Find where the given text appears and provide that cell's center as [x, y] coordinate. 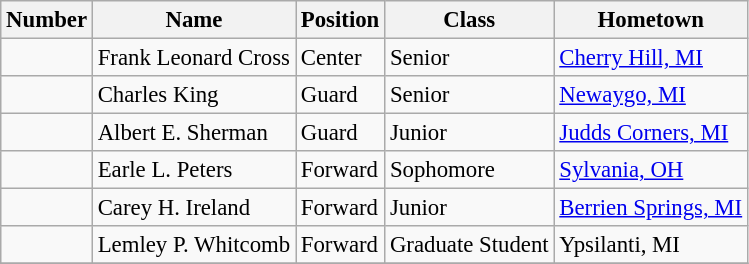
Class [470, 20]
Graduate Student [470, 245]
Ypsilanti, MI [650, 245]
Lemley P. Whitcomb [194, 245]
Hometown [650, 20]
Position [340, 20]
Carey H. Ireland [194, 208]
Judds Corners, MI [650, 133]
Sylvania, OH [650, 170]
Berrien Springs, MI [650, 208]
Newaygo, MI [650, 95]
Albert E. Sherman [194, 133]
Name [194, 20]
Number [47, 20]
Center [340, 58]
Earle L. Peters [194, 170]
Frank Leonard Cross [194, 58]
Cherry Hill, MI [650, 58]
Sophomore [470, 170]
Charles King [194, 95]
